Output the (x, y) coordinate of the center of the cell containing the given text.  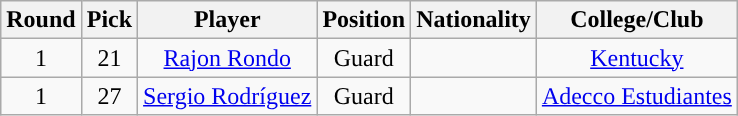
Round (41, 20)
Kentucky (636, 58)
Pick (109, 20)
College/Club (636, 20)
Adecco Estudiantes (636, 96)
Sergio Rodríguez (228, 96)
Player (228, 20)
27 (109, 96)
Rajon Rondo (228, 58)
Nationality (474, 20)
Position (364, 20)
21 (109, 58)
